Return the (x, y) coordinate for the center point of the cell that contains the specified text.  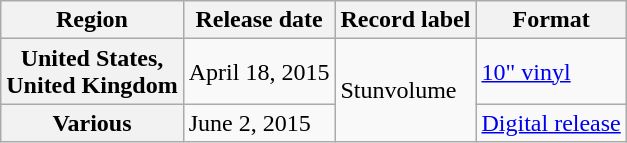
Region (92, 20)
Format (551, 20)
Stunvolume (406, 90)
Release date (259, 20)
June 2, 2015 (259, 123)
Record label (406, 20)
Digital release (551, 123)
United States,United Kingdom (92, 72)
April 18, 2015 (259, 72)
Various (92, 123)
10" vinyl (551, 72)
